Capture the cell that displays the provided text and extract its [X, Y] central coordinate. 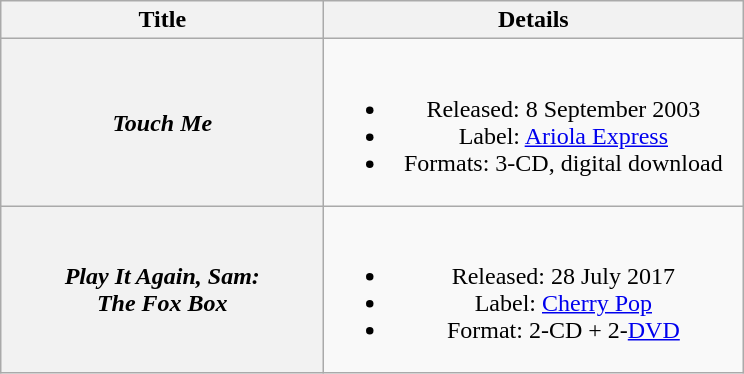
Released: 8 September 2003Label: Ariola ExpressFormats: 3-CD, digital download [534, 122]
Play It Again, Sam:The Fox Box [162, 290]
Touch Me [162, 122]
Title [162, 20]
Released: 28 July 2017Label: Cherry PopFormat: 2-CD + 2-DVD [534, 290]
Details [534, 20]
